Scan for the cell matching the given text and deliver its [x, y] coordinate at center. 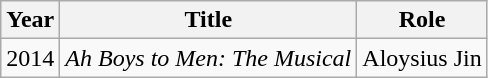
Ah Boys to Men: The Musical [208, 58]
Title [208, 20]
Aloysius Jin [422, 58]
Year [30, 20]
2014 [30, 58]
Role [422, 20]
